Locate the cell with the specified text and output its (x, y) center coordinate. 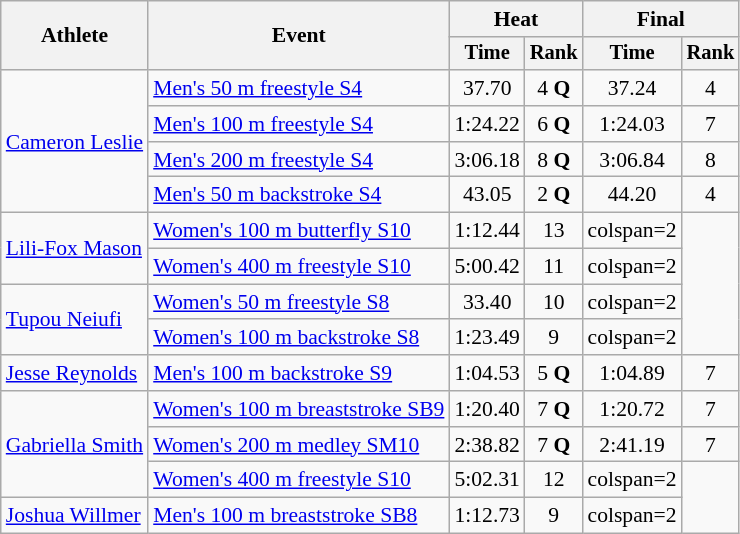
11 (554, 267)
33.40 (486, 302)
Athlete (74, 36)
37.24 (632, 88)
Cameron Leslie (74, 141)
2:41.19 (632, 445)
Men's 100 m breaststroke SB8 (298, 516)
12 (554, 480)
2 Q (554, 195)
Joshua Willmer (74, 516)
5:02.31 (486, 480)
Women's 200 m medley SM10 (298, 445)
Tupou Neiufi (74, 320)
Men's 100 m freestyle S4 (298, 124)
10 (554, 302)
3:06.84 (632, 160)
1:04.53 (486, 373)
Heat (516, 19)
13 (554, 231)
1:20.40 (486, 409)
Women's 50 m freestyle S8 (298, 302)
Final (662, 19)
Men's 50 m freestyle S4 (298, 88)
37.70 (486, 88)
Event (298, 36)
2:38.82 (486, 445)
1:12.44 (486, 231)
1:04.89 (632, 373)
8 (711, 160)
4 Q (554, 88)
1:20.72 (632, 409)
44.20 (632, 195)
Gabriella Smith (74, 444)
Women's 100 m backstroke S8 (298, 338)
Women's 100 m breaststroke SB9 (298, 409)
1:23.49 (486, 338)
Women's 100 m butterfly S10 (298, 231)
Men's 200 m freestyle S4 (298, 160)
Men's 100 m backstroke S9 (298, 373)
3:06.18 (486, 160)
6 Q (554, 124)
5 Q (554, 373)
1:12.73 (486, 516)
Lili-Fox Mason (74, 248)
Men's 50 m backstroke S4 (298, 195)
5:00.42 (486, 267)
43.05 (486, 195)
1:24.03 (632, 124)
1:24.22 (486, 124)
8 Q (554, 160)
Jesse Reynolds (74, 373)
